Return (X, Y) of the center of cell containing provided text 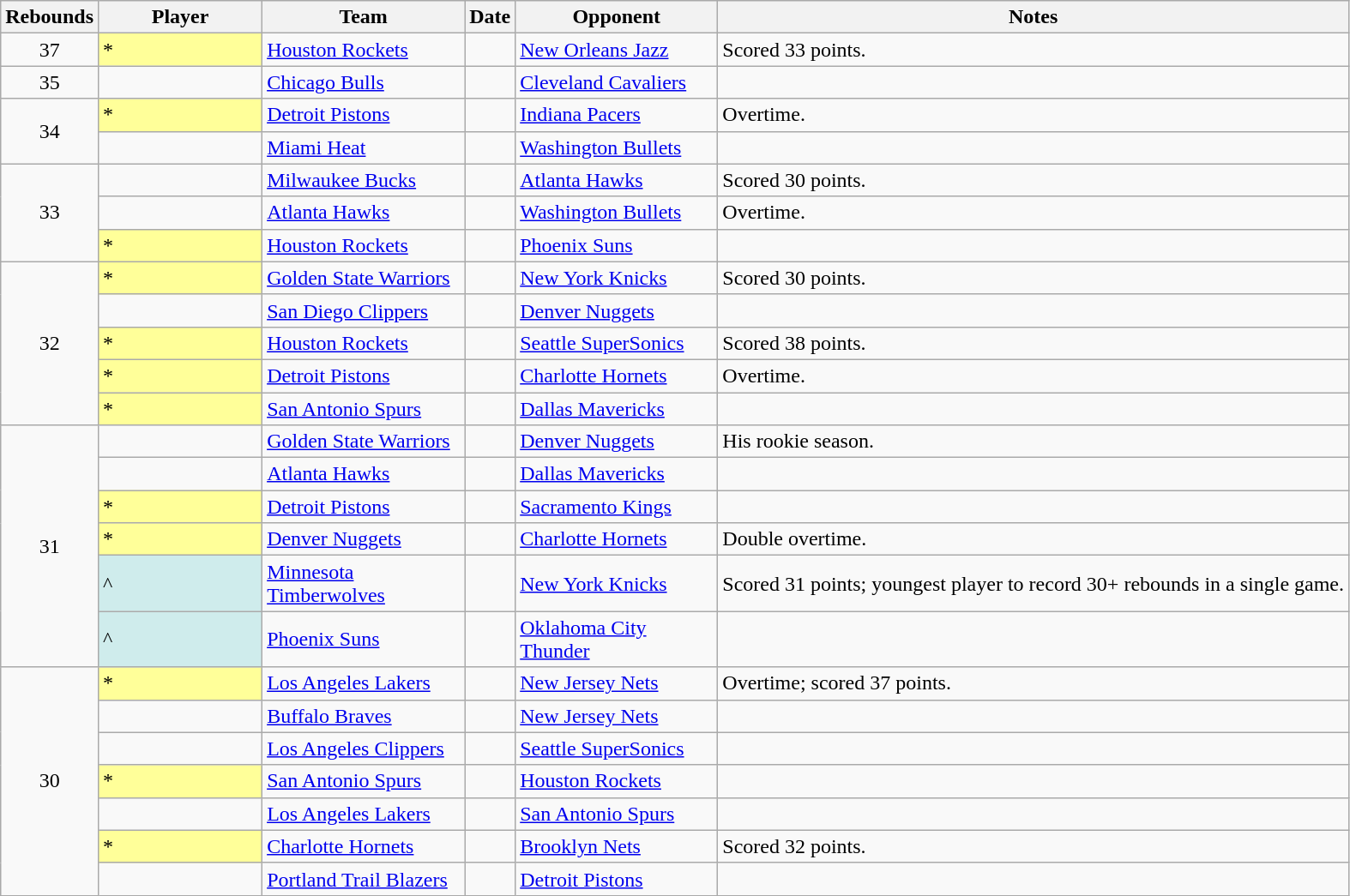
Minnesota Timberwolves (364, 583)
Los Angeles Clippers (364, 749)
Opponent (617, 17)
31 (50, 546)
Player (180, 17)
Date (491, 17)
Miami Heat (364, 147)
Buffalo Braves (364, 716)
Scored 31 points; youngest player to record 30+ rebounds in a single game. (1034, 583)
Milwaukee Bucks (364, 180)
Portland Trail Blazers (364, 879)
35 (50, 82)
Scored 38 points. (1034, 343)
Notes (1034, 17)
Oklahoma City Thunder (617, 640)
Scored 33 points. (1034, 50)
Sacramento Kings (617, 507)
32 (50, 343)
Indiana Pacers (617, 115)
Scored 32 points. (1034, 846)
Chicago Bulls (364, 82)
37 (50, 50)
Cleveland Cavaliers (617, 82)
Brooklyn Nets (617, 846)
His rookie season. (1034, 442)
Rebounds (50, 17)
Double overtime. (1034, 539)
San Diego Clippers (364, 310)
Team (364, 17)
New Orleans Jazz (617, 50)
30 (50, 781)
33 (50, 213)
34 (50, 131)
Overtime; scored 37 points. (1034, 683)
